For the text-containing cell, return its midpoint in [x, y] coordinate format. 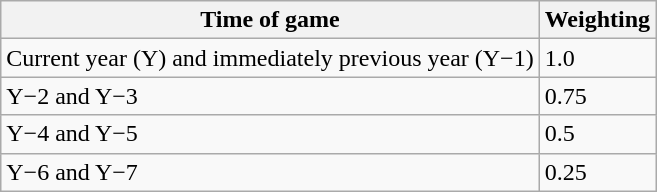
0.5 [597, 134]
Current year (Y) and immediately previous year (Y−1) [270, 58]
Y−6 and Y−7 [270, 172]
Y−2 and Y−3 [270, 96]
Y−4 and Y−5 [270, 134]
Weighting [597, 20]
0.25 [597, 172]
1.0 [597, 58]
Time of game [270, 20]
0.75 [597, 96]
